Determine the (x, y) coordinate at the center of the cell enclosing the given text.  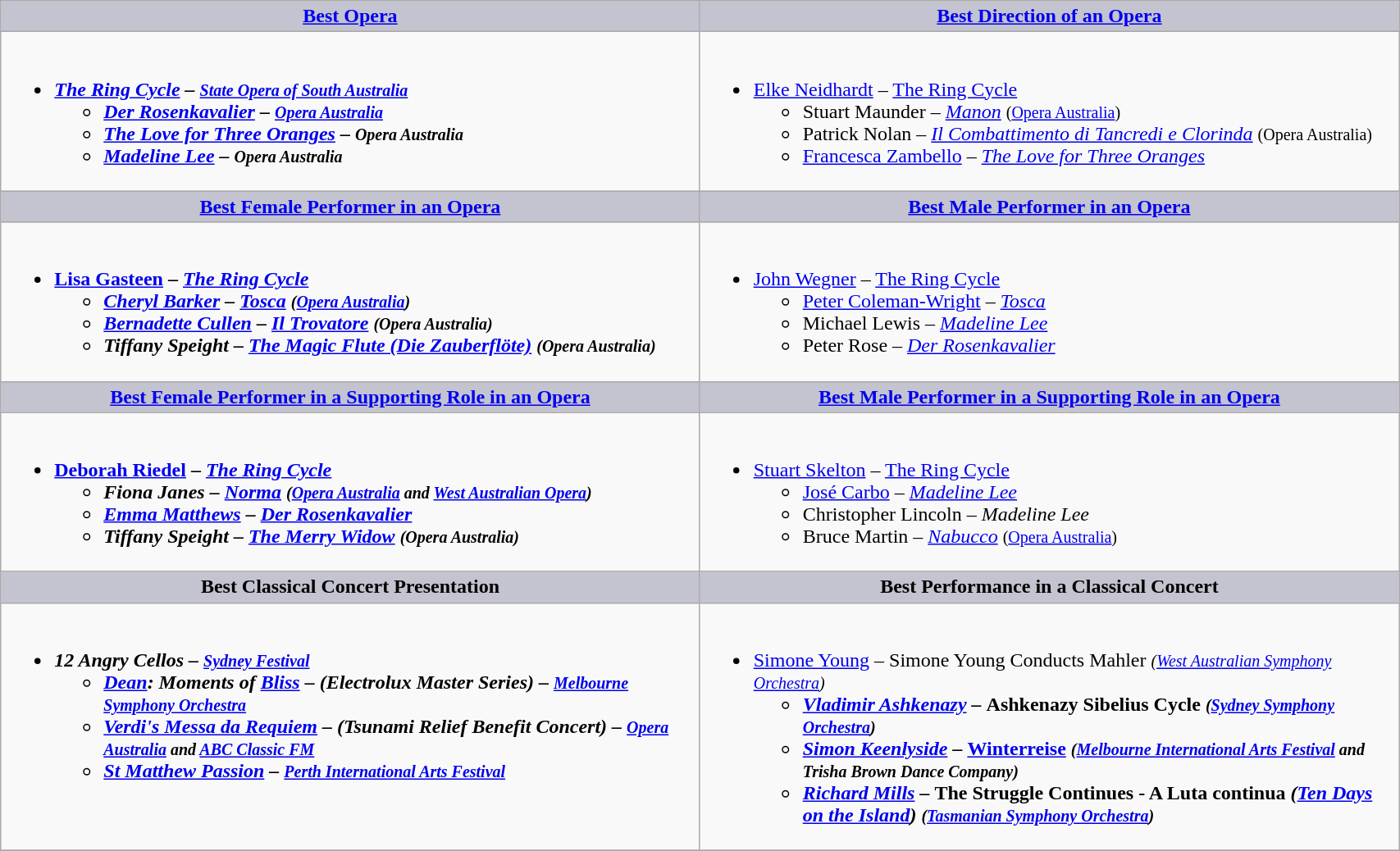
Best Performance in a Classical Concert (1049, 587)
Best Classical Concert Presentation (350, 587)
Best Male Performer in an Opera (1049, 207)
Best Female Performer in an Opera (350, 207)
Best Female Performer in a Supporting Role in an Opera (350, 397)
Stuart Skelton – The Ring CycleJosé Carbo – Madeline LeeChristopher Lincoln – Madeline LeeBruce Martin – Nabucco (Opera Australia) (1049, 492)
Best Male Performer in a Supporting Role in an Opera (1049, 397)
Best Opera (350, 16)
John Wegner – The Ring CyclePeter Coleman-Wright – ToscaMichael Lewis – Madeline LeePeter Rose – Der Rosenkavalier (1049, 302)
Best Direction of an Opera (1049, 16)
